Search for the cell housing the specified text and yield its (X, Y) center coordinate. 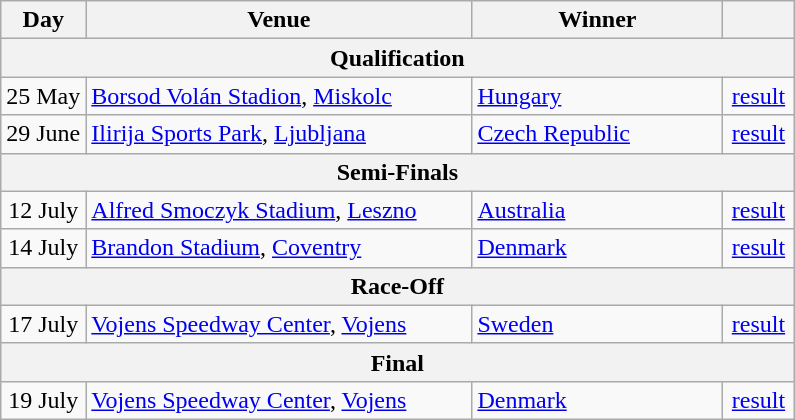
Australia (598, 210)
Borsod Volán Stadion, Miskolc (279, 96)
Race-Off (398, 286)
Czech Republic (598, 134)
Alfred Smoczyk Stadium, Leszno (279, 210)
Day (44, 20)
17 July (44, 324)
Ilirija Sports Park, Ljubljana (279, 134)
Semi-Finals (398, 172)
Sweden (598, 324)
12 July (44, 210)
14 July (44, 248)
Brandon Stadium, Coventry (279, 248)
29 June (44, 134)
Final (398, 362)
Winner (598, 20)
Qualification (398, 58)
19 July (44, 400)
25 May (44, 96)
Hungary (598, 96)
Venue (279, 20)
